Output the (x, y) coordinate of the center of the cell containing the given text.  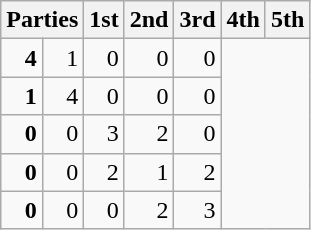
1st (104, 20)
4th (243, 20)
3rd (198, 20)
2nd (149, 20)
5th (287, 20)
Parties (42, 20)
